Pinpoint the cell where the given text exists, returning its [X, Y] midpoint coordinate. 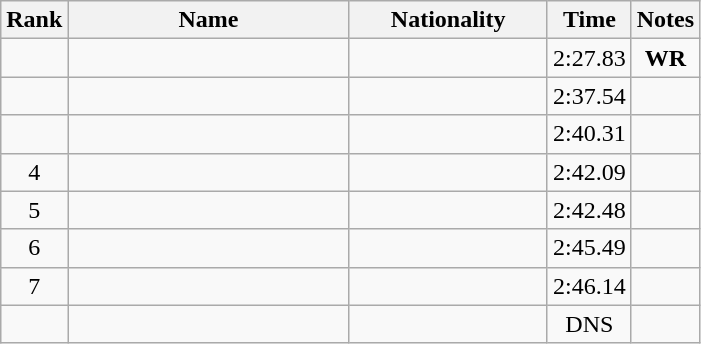
2:37.54 [589, 96]
DNS [589, 324]
2:46.14 [589, 286]
5 [34, 210]
2:42.48 [589, 210]
7 [34, 286]
2:42.09 [589, 172]
2:45.49 [589, 248]
Nationality [448, 20]
2:40.31 [589, 134]
Name [208, 20]
Notes [665, 20]
6 [34, 248]
WR [665, 58]
2:27.83 [589, 58]
4 [34, 172]
Rank [34, 20]
Time [589, 20]
